Capture the cell that displays the provided text and extract its (x, y) central coordinate. 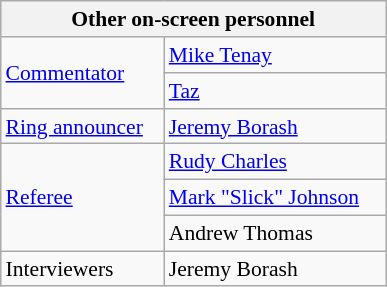
Commentator (82, 72)
Mark "Slick" Johnson (275, 197)
Interviewers (82, 269)
Referee (82, 198)
Other on-screen personnel (194, 19)
Andrew Thomas (275, 233)
Rudy Charles (275, 162)
Ring announcer (82, 126)
Mike Tenay (275, 55)
Taz (275, 91)
